Search for the cell housing the specified text and yield its [X, Y] center coordinate. 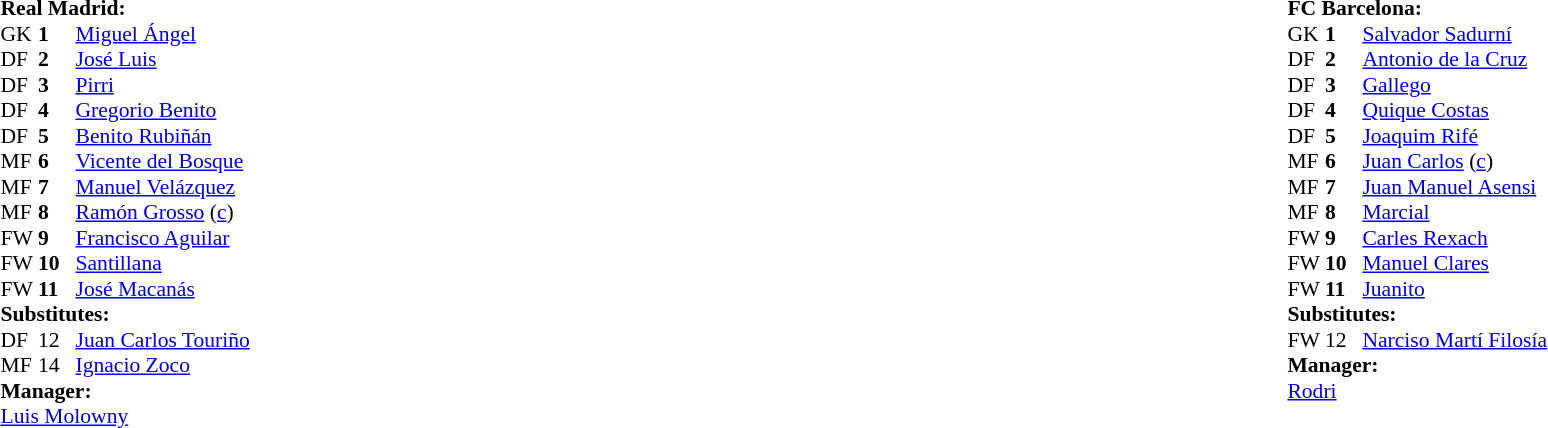
Ignacio Zoco [163, 365]
Ramón Grosso (c) [163, 213]
Marcial [1454, 213]
José Macanás [163, 289]
José Luis [163, 59]
Carles Rexach [1454, 238]
Juan Carlos (c) [1454, 161]
Santillana [163, 263]
Gregorio Benito [163, 111]
Miguel Ángel [163, 34]
Benito Rubiñán [163, 136]
Vicente del Bosque [163, 161]
Salvador Sadurní [1454, 34]
14 [57, 365]
Joaquim Rifé [1454, 136]
Quique Costas [1454, 111]
Manuel Velázquez [163, 187]
Pirri [163, 85]
Narciso Martí Filosía [1454, 340]
Juan Manuel Asensi [1454, 187]
Francisco Aguilar [163, 238]
Antonio de la Cruz [1454, 59]
Gallego [1454, 85]
Juanito [1454, 289]
Rodri [1417, 391]
Juan Carlos Touriño [163, 340]
Manuel Clares [1454, 263]
